Return [x, y] of the center of cell containing provided text 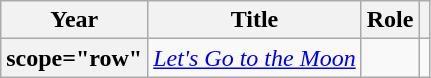
Title [255, 20]
scope="row" [74, 58]
Role [390, 20]
Let's Go to the Moon [255, 58]
Year [74, 20]
